Capture the cell that displays the provided text and extract its (X, Y) central coordinate. 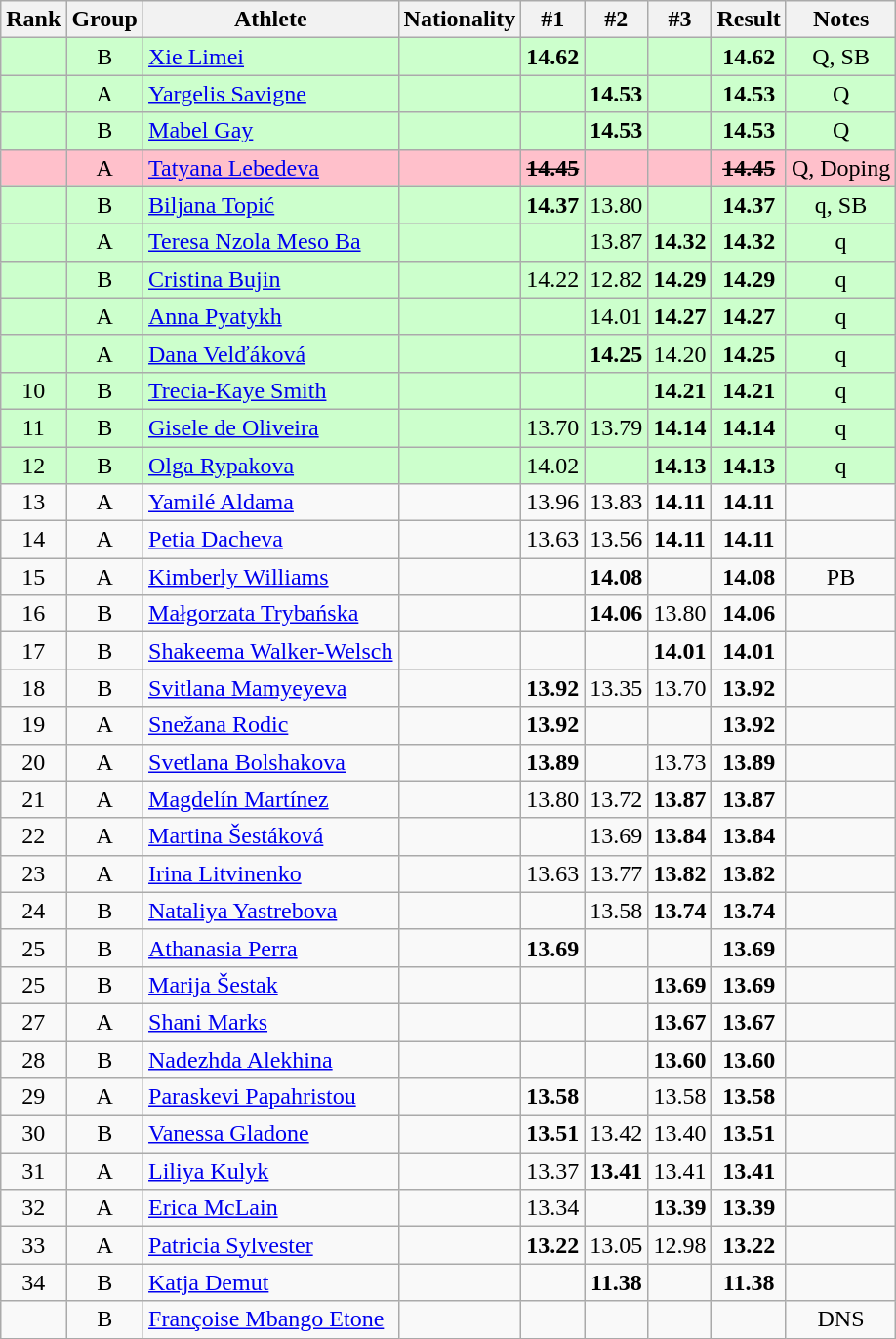
13.40 (679, 1134)
DNS (840, 1319)
Nationality (460, 20)
13 (33, 503)
Yamilé Aldama (271, 503)
Svetlana Bolshakova (271, 762)
Kimberly Williams (271, 577)
Notes (840, 20)
Yargelis Savigne (271, 94)
Cristina Bujin (271, 279)
10 (33, 390)
13.37 (552, 1171)
#2 (617, 20)
13.05 (617, 1245)
Martina Šestáková (271, 836)
Paraskevi Papahristou (271, 1097)
Group (105, 20)
#3 (679, 20)
Xie Limei (271, 57)
13.42 (617, 1134)
Erica McLain (271, 1208)
14.02 (552, 466)
Françoise Mbango Etone (271, 1319)
Nadezhda Alekhina (271, 1059)
q, SB (840, 205)
16 (33, 614)
Nataliya Yastrebova (271, 911)
23 (33, 873)
21 (33, 799)
Q, SB (840, 57)
Result (749, 20)
Svitlana Mamyeyeva (271, 688)
Vanessa Gladone (271, 1134)
Trecia-Kaye Smith (271, 390)
PB (840, 577)
11 (33, 427)
28 (33, 1059)
Shakeema Walker-Welsch (271, 651)
12.82 (617, 279)
27 (33, 1022)
34 (33, 1282)
Mabel Gay (271, 131)
17 (33, 651)
Magdelín Martínez (271, 799)
Athanasia Perra (271, 948)
31 (33, 1171)
Katja Demut (271, 1282)
14.22 (552, 279)
Gisele de Oliveira (271, 427)
Shani Marks (271, 1022)
19 (33, 725)
#1 (552, 20)
Petia Dacheva (271, 540)
13.79 (617, 427)
Patricia Sylvester (271, 1245)
Snežana Rodic (271, 725)
Teresa Nzola Meso Ba (271, 242)
30 (33, 1134)
15 (33, 577)
13.96 (552, 503)
Olga Rypakova (271, 466)
33 (33, 1245)
14 (33, 540)
Irina Litvinenko (271, 873)
Athlete (271, 20)
32 (33, 1208)
13.77 (617, 873)
13.73 (679, 762)
Biljana Topić (271, 205)
Tatyana Lebedeva (271, 168)
Q, Doping (840, 168)
13.83 (617, 503)
20 (33, 762)
12.98 (679, 1245)
Rank (33, 20)
13.34 (552, 1208)
13.35 (617, 688)
18 (33, 688)
13.72 (617, 799)
12 (33, 466)
22 (33, 836)
29 (33, 1097)
Anna Pyatykh (271, 316)
Dana Velďáková (271, 353)
Marija Šestak (271, 985)
13.56 (617, 540)
24 (33, 911)
Małgorzata Trybańska (271, 614)
14.20 (679, 353)
Liliya Kulyk (271, 1171)
